Return (x, y) of the center of cell containing provided text 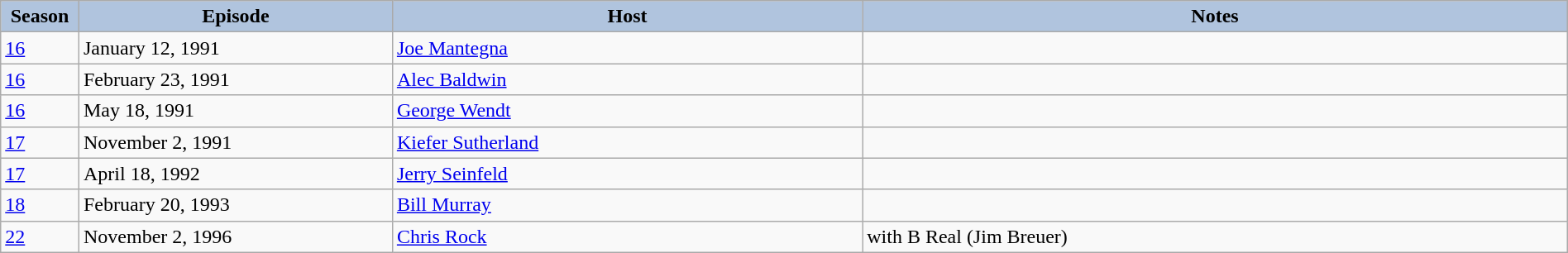
Season (40, 17)
22 (40, 236)
May 18, 1991 (235, 111)
Notes (1216, 17)
Host (627, 17)
November 2, 1996 (235, 236)
Alec Baldwin (627, 79)
Jerry Seinfeld (627, 174)
with B Real (Jim Breuer) (1216, 236)
18 (40, 205)
Joe Mantegna (627, 48)
Bill Murray (627, 205)
February 23, 1991 (235, 79)
George Wendt (627, 111)
Episode (235, 17)
November 2, 1991 (235, 142)
Chris Rock (627, 236)
January 12, 1991 (235, 48)
April 18, 1992 (235, 174)
February 20, 1993 (235, 205)
Kiefer Sutherland (627, 142)
